Provide the [x, y] coordinate of the cell's center where the given text is located.  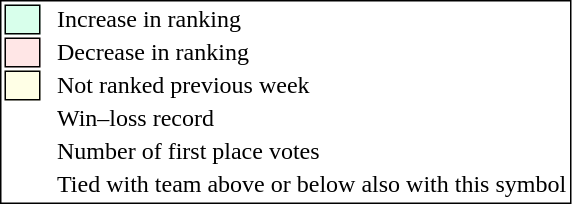
Decrease in ranking [312, 53]
Not ranked previous week [312, 85]
Tied with team above or below also with this symbol [312, 185]
Win–loss record [312, 119]
Increase in ranking [312, 19]
Number of first place votes [312, 151]
